Extract the [X, Y] coordinate from the center of the cell holding the provided text.  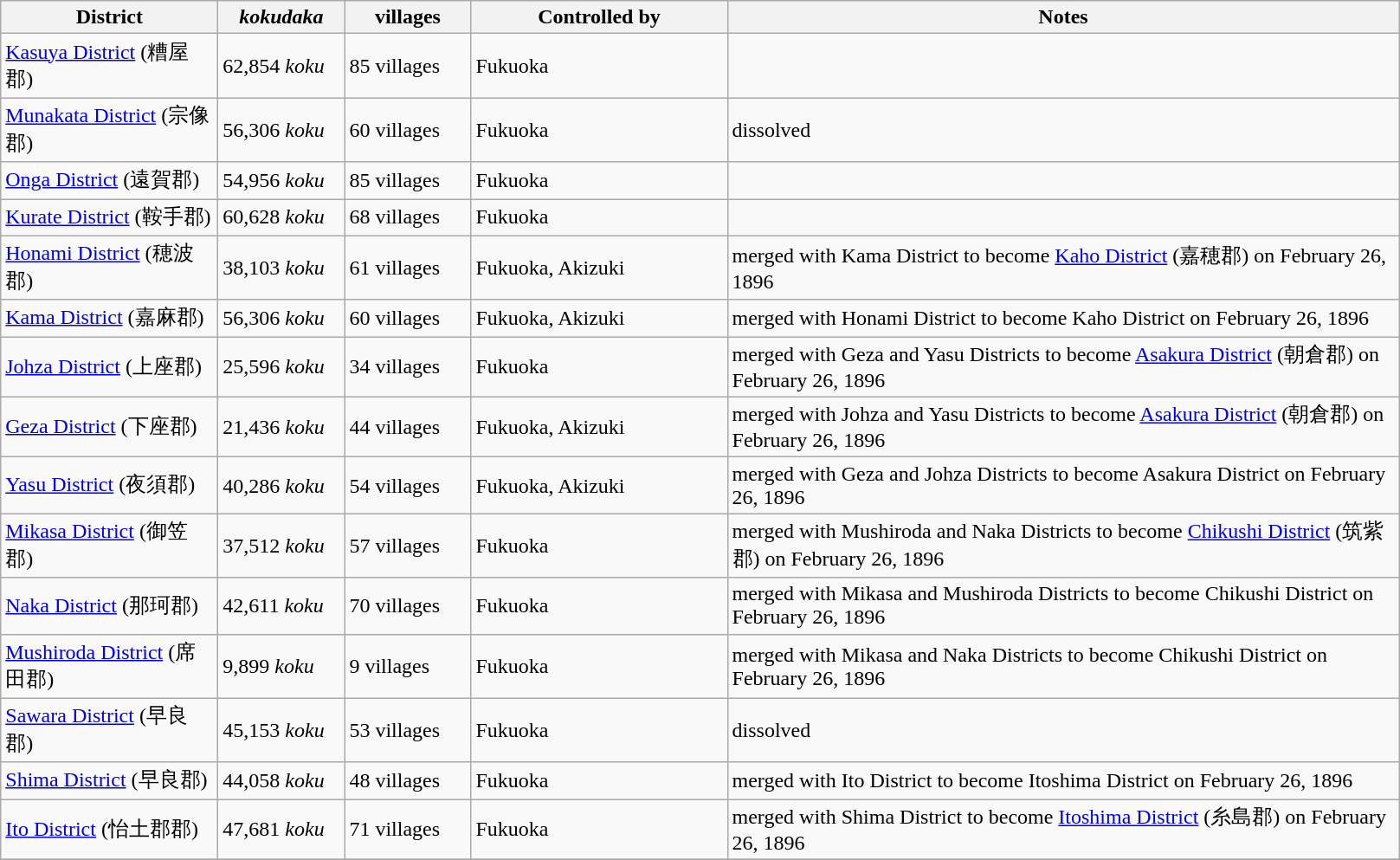
Ito District (怡土郡郡) [109, 830]
merged with Geza and Johza Districts to become Asakura District on February 26, 1896 [1063, 485]
merged with Mikasa and Mushiroda Districts to become Chikushi District on February 26, 1896 [1063, 606]
Controlled by [599, 17]
21,436 koku [281, 427]
38,103 koku [281, 268]
villages [408, 17]
Kurate District (鞍手郡) [109, 218]
Shima District (早良郡) [109, 781]
53 villages [408, 730]
merged with Mikasa and Naka Districts to become Chikushi District on February 26, 1896 [1063, 666]
37,512 koku [281, 546]
34 villages [408, 367]
25,596 koku [281, 367]
45,153 koku [281, 730]
District [109, 17]
Munakata District (宗像郡) [109, 130]
60,628 koku [281, 218]
68 villages [408, 218]
Honami District (穂波郡) [109, 268]
44,058 koku [281, 781]
9 villages [408, 666]
47,681 koku [281, 830]
merged with Johza and Yasu Districts to become Asakura District (朝倉郡) on February 26, 1896 [1063, 427]
Notes [1063, 17]
merged with Kama District to become Kaho District (嘉穂郡) on February 26, 1896 [1063, 268]
Naka District (那珂郡) [109, 606]
Kasuya District (糟屋郡) [109, 66]
Kama District (嘉麻郡) [109, 319]
62,854 koku [281, 66]
Yasu District (夜須郡) [109, 485]
Sawara District (早良郡) [109, 730]
57 villages [408, 546]
71 villages [408, 830]
70 villages [408, 606]
44 villages [408, 427]
Mushiroda District (席田郡) [109, 666]
42,611 koku [281, 606]
merged with Mushiroda and Naka Districts to become Chikushi District (筑紫郡) on February 26, 1896 [1063, 546]
9,899 koku [281, 666]
54,956 koku [281, 180]
61 villages [408, 268]
Mikasa District (御笠郡) [109, 546]
merged with Geza and Yasu Districts to become Asakura District (朝倉郡) on February 26, 1896 [1063, 367]
merged with Shima District to become Itoshima District (糸島郡) on February 26, 1896 [1063, 830]
48 villages [408, 781]
40,286 koku [281, 485]
merged with Ito District to become Itoshima District on February 26, 1896 [1063, 781]
kokudaka [281, 17]
merged with Honami District to become Kaho District on February 26, 1896 [1063, 319]
Onga District (遠賀郡) [109, 180]
Johza District (上座郡) [109, 367]
Geza District (下座郡) [109, 427]
54 villages [408, 485]
